Detect which cell encompasses the target text, then output its (X, Y) center coordinate. 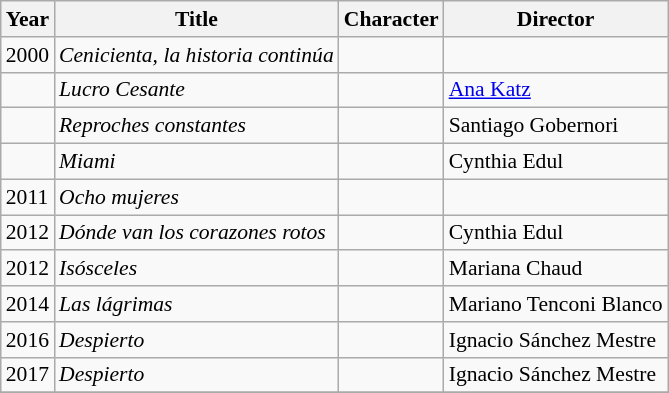
Title (196, 19)
Ana Katz (556, 90)
Cenicienta, la historia continúa (196, 55)
Mariano Tenconi Blanco (556, 304)
Isósceles (196, 269)
2011 (28, 197)
Las lágrimas (196, 304)
Lucro Cesante (196, 90)
Ocho mujeres (196, 197)
Reproches constantes (196, 126)
Santiago Gobernori (556, 126)
Dónde van los corazones rotos (196, 233)
2017 (28, 375)
Miami (196, 162)
Year (28, 19)
Mariana Chaud (556, 269)
Character (392, 19)
Director (556, 19)
2000 (28, 55)
2016 (28, 340)
2014 (28, 304)
